For the text-containing cell, return its midpoint in [X, Y] coordinate format. 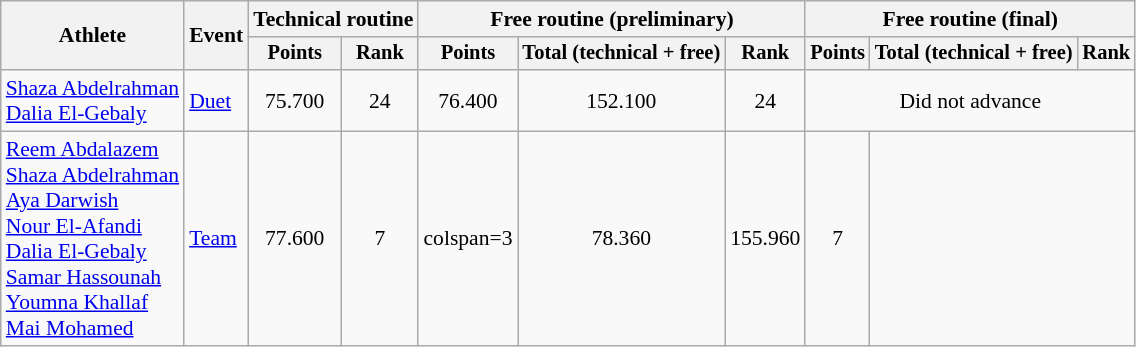
155.960 [765, 239]
Duet [216, 100]
152.100 [622, 100]
75.700 [294, 100]
Technical routine [333, 19]
Athlete [92, 36]
76.400 [468, 100]
Shaza AbdelrahmanDalia El-Gebaly [92, 100]
Free routine (final) [970, 19]
Reem AbdalazemShaza AbdelrahmanAya DarwishNour El-AfandiDalia El-GebalySamar HassounahYoumna KhallafMai Mohamed [92, 239]
77.600 [294, 239]
colspan=3 [468, 239]
Free routine (preliminary) [612, 19]
Did not advance [970, 100]
Team [216, 239]
Event [216, 36]
78.360 [622, 239]
